Locate the cell with the specified text and output its (X, Y) center coordinate. 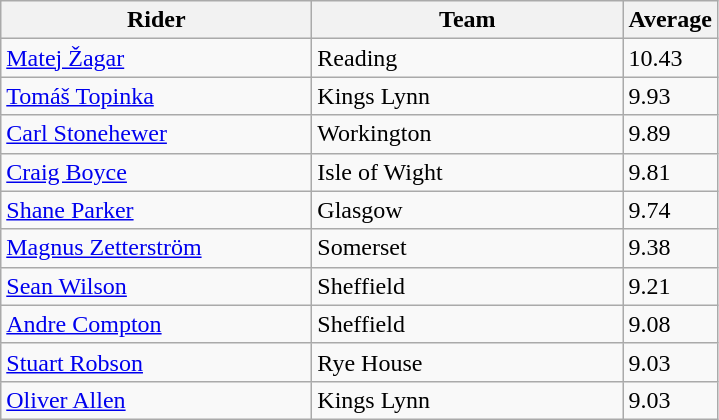
Sean Wilson (156, 286)
9.93 (670, 96)
10.43 (670, 58)
Isle of Wight (468, 172)
9.74 (670, 210)
Carl Stonehewer (156, 134)
9.38 (670, 248)
9.08 (670, 324)
Tomáš Topinka (156, 96)
Shane Parker (156, 210)
Workington (468, 134)
Magnus Zetterström (156, 248)
Glasgow (468, 210)
Reading (468, 58)
Andre Compton (156, 324)
Rye House (468, 362)
9.89 (670, 134)
9.21 (670, 286)
Oliver Allen (156, 400)
Stuart Robson (156, 362)
Rider (156, 20)
Somerset (468, 248)
Average (670, 20)
9.81 (670, 172)
Matej Žagar (156, 58)
Craig Boyce (156, 172)
Team (468, 20)
